Search for the cell housing the specified text and yield its [X, Y] center coordinate. 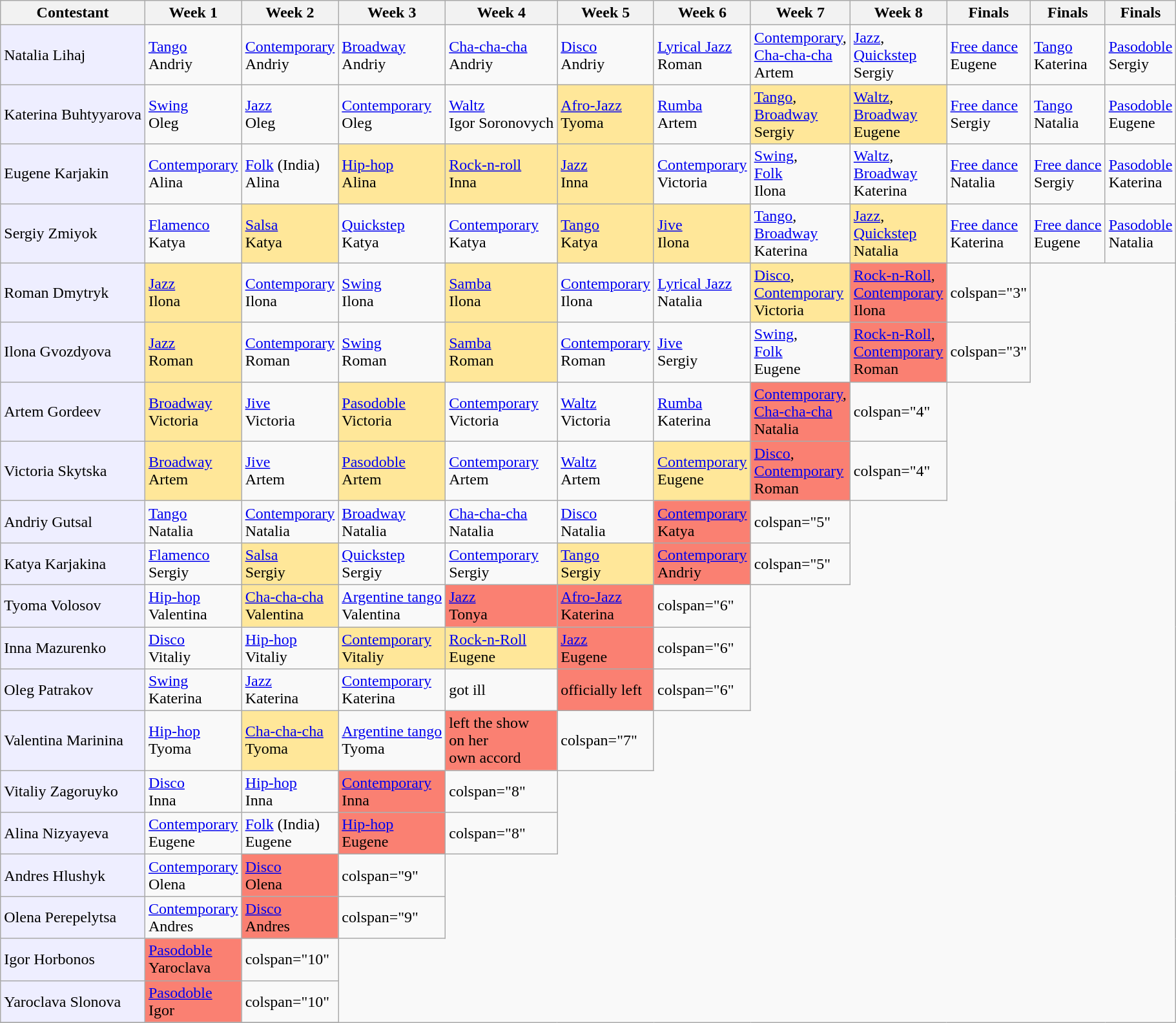
Tango Katya [606, 233]
Jive Artem [290, 471]
Pasodoble Sergiy [1140, 55]
Samba Roman [501, 352]
Rock-n-roll Inna [501, 174]
Disco, Contemporary Roman [800, 471]
Jazz Eugene [606, 647]
Cha-cha-cha Natalia [501, 522]
Broadway Natalia [392, 522]
Contemporary Sergiy [501, 563]
Waltz, Broadway Eugene [898, 114]
Cha-cha-cha Andriy [501, 55]
Lyrical Jazz Natalia [702, 293]
Inna Mazurenko [73, 647]
Artem Gordeev [73, 411]
Free dance Katerina [989, 233]
Ilona Gvozdyova [73, 352]
Swing Roman [392, 352]
Flamenco Katya [193, 233]
Disco Olena [290, 876]
Rumba Katerina [702, 411]
Argentine tango Valentina [392, 606]
Vitaliy Zagoruyko [73, 792]
Disco, Contemporary Victoria [800, 293]
Hip-hop Alina [392, 174]
Hip-hop Vitaliy [290, 647]
Jazz Ilona [193, 293]
Folk (India) Alina [290, 174]
Week 3 [392, 13]
Flamenco Sergiy [193, 563]
Waltz Victoria [606, 411]
Quickstep Sergiy [392, 563]
Jive Victoria [290, 411]
Valentina Marinina [73, 741]
Week 2 [290, 13]
Victoria Skytska [73, 471]
Salsa Katya [290, 233]
Hip-hop Eugene [392, 833]
Jazz Tonya [501, 606]
Disco Inna [193, 792]
Afro-Jazz Tyoma [606, 114]
Hip-hop Inna [290, 792]
Pasodoble Eugene [1140, 114]
Week 8 [898, 13]
Sergiy Zmiyok [73, 233]
Hip-hop Valentina [193, 606]
Lyrical Jazz Roman [702, 55]
Roman Dmytryk [73, 293]
Jazz Roman [193, 352]
Disco Natalia [606, 522]
Hip-hop Tyoma [193, 741]
Broadway Andriy [392, 55]
Andriy Gutsal [73, 522]
Olena Perepelytsa [73, 917]
Week 1 [193, 13]
Rock-n-Roll, Contemporary Ilona [898, 293]
Week 5 [606, 13]
Week 7 [800, 13]
Pasodoble Igor [193, 1001]
Rumba Artem [702, 114]
Pasodoble Yaroclava [193, 960]
Katya Karjakina [73, 563]
Jive Sergiy [702, 352]
Swing, Folk Eugene [800, 352]
Rock-n-Roll, Contemporary Roman [898, 352]
Week 4 [501, 13]
Contemporary, Cha-cha-cha Natalia [800, 411]
Contemporary Natalia [290, 522]
Week 6 [702, 13]
Alina Nizyayeva [73, 833]
officially left [606, 690]
Cha-cha-cha Tyoma [290, 741]
Argentine tango Tyoma [392, 741]
Contemporary Olena [193, 876]
Broadway Artem [193, 471]
Jazz Inna [606, 174]
Katerina Buhtyyarova [73, 114]
Swing Katerina [193, 690]
Contestant [73, 13]
Contemporary Inna [392, 792]
colspan="7" [606, 741]
Disco Andriy [606, 55]
Disco Andres [290, 917]
Jazz, Quickstep Natalia [898, 233]
Contemporary Alina [193, 174]
Andres Hlushyk [73, 876]
Tango Sergiy [606, 563]
Salsa Sergiy [290, 563]
Free dance Natalia [989, 174]
Natalia Lihaj [73, 55]
Swing Ilona [392, 293]
Pasodoble Artem [392, 471]
Pasodoble Victoria [392, 411]
Afro-Jazz Katerina [606, 606]
Eugene Karjakin [73, 174]
Waltz Artem [606, 471]
Oleg Patrakov [73, 690]
Swing Oleg [193, 114]
Jive Ilona [702, 233]
Tango Katerina [1068, 55]
Cha-cha-cha Valentina [290, 606]
Swing, Folk Ilona [800, 174]
Jazz, Quickstep Sergiy [898, 55]
Quickstep Katya [392, 233]
Rock-n-Roll Eugene [501, 647]
Samba Ilona [501, 293]
Contemporary Katerina [392, 690]
Broadway Victoria [193, 411]
Pasodoble Natalia [1140, 233]
Waltz Igor Soronovych [501, 114]
Tango, Broadway Sergiy [800, 114]
got ill [501, 690]
Waltz, Broadway Katerina [898, 174]
Contemporary Andres [193, 917]
left the show on her own accord [501, 741]
Jazz Katerina [290, 690]
Tango, Broadway Katerina [800, 233]
Igor Horbonos [73, 960]
Jazz Oleg [290, 114]
Contemporary Vitaliy [392, 647]
Folk (India) Eugene [290, 833]
Pasodoble Katerina [1140, 174]
Contemporary, Cha-cha-cha Artem [800, 55]
Tango Andriy [193, 55]
Contemporary Oleg [392, 114]
Tyoma Volosov [73, 606]
Yaroclava Slonova [73, 1001]
Contemporary Artem [501, 471]
Disco Vitaliy [193, 647]
